Detect which cell encompasses the target text, then output its [X, Y] center coordinate. 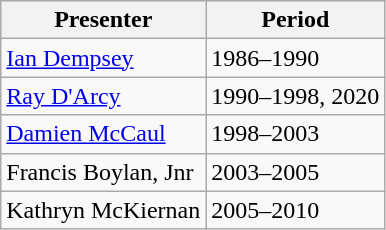
1990–1998, 2020 [296, 96]
Francis Boylan, Jnr [104, 172]
Kathryn McKiernan [104, 210]
Ian Dempsey [104, 58]
2003–2005 [296, 172]
1998–2003 [296, 134]
Period [296, 20]
Damien McCaul [104, 134]
Presenter [104, 20]
Ray D'Arcy [104, 96]
2005–2010 [296, 210]
1986–1990 [296, 58]
